Search for the cell housing the specified text and yield its (x, y) center coordinate. 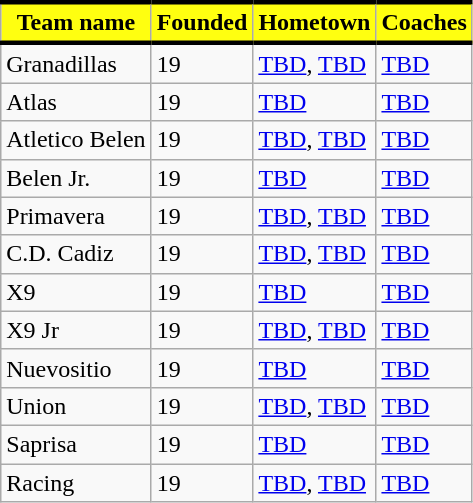
Hometown (314, 22)
Saprisa (76, 444)
Primavera (76, 216)
Belen Jr. (76, 178)
Founded (202, 22)
Team name (76, 22)
Union (76, 406)
X9 Jr (76, 330)
Racing (76, 483)
Nuevositio (76, 368)
C.D. Cadiz (76, 254)
Atlas (76, 102)
X9 (76, 292)
Coaches (424, 22)
Atletico Belen (76, 140)
Granadillas (76, 63)
